Search for the cell housing the specified text and yield its [x, y] center coordinate. 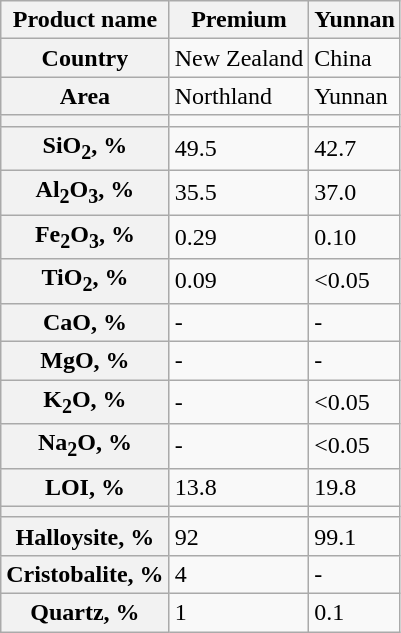
0.1 [355, 612]
37.0 [355, 192]
Cristobalite, % [85, 574]
New Zealand [239, 58]
35.5 [239, 192]
SiO2, % [85, 148]
Premium [239, 20]
Northland [239, 96]
China [355, 58]
0.29 [239, 237]
MgO, % [85, 360]
4 [239, 574]
Quartz, % [85, 612]
Halloysite, % [85, 536]
92 [239, 536]
Product name [85, 20]
K2O, % [85, 402]
TiO2, % [85, 281]
0.09 [239, 281]
Country [85, 58]
Area [85, 96]
99.1 [355, 536]
CaO, % [85, 322]
49.5 [239, 148]
1 [239, 612]
Na2O, % [85, 446]
13.8 [239, 487]
Fe2O3, % [85, 237]
Al2O3, % [85, 192]
42.7 [355, 148]
19.8 [355, 487]
0.10 [355, 237]
LOI, % [85, 487]
